Provide the [X, Y] coordinate of the cell's center where the given text is located.  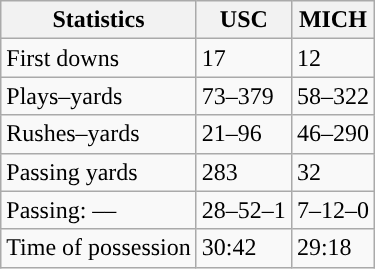
17 [244, 58]
USC [244, 20]
30:42 [244, 248]
73–379 [244, 96]
Passing yards [99, 172]
12 [332, 58]
MICH [332, 20]
32 [332, 172]
Statistics [99, 20]
58–322 [332, 96]
28–52–1 [244, 210]
Rushes–yards [99, 134]
First downs [99, 58]
7–12–0 [332, 210]
Time of possession [99, 248]
46–290 [332, 134]
21–96 [244, 134]
283 [244, 172]
29:18 [332, 248]
Plays–yards [99, 96]
Passing: –– [99, 210]
